Output the [x, y] coordinate of the center of the cell containing the given text.  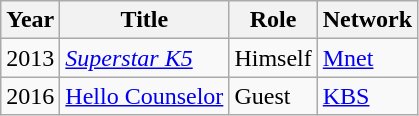
Year [30, 20]
Hello Counselor [144, 96]
2016 [30, 96]
2013 [30, 58]
Network [367, 20]
Guest [273, 96]
Role [273, 20]
KBS [367, 96]
Himself [273, 58]
Superstar K5 [144, 58]
Mnet [367, 58]
Title [144, 20]
